Return the (x, y) coordinate for the center point of the cell that contains the specified text.  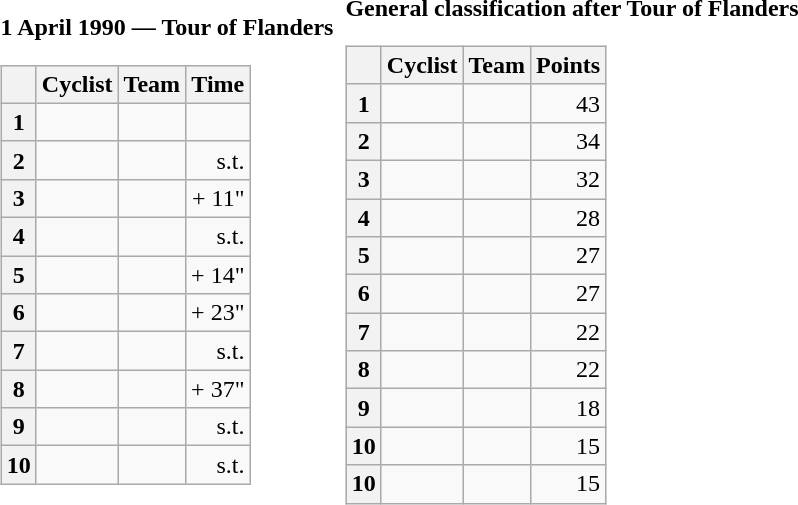
Time (218, 84)
32 (568, 179)
18 (568, 408)
+ 37" (218, 389)
34 (568, 141)
43 (568, 103)
+ 23" (218, 313)
+ 11" (218, 198)
28 (568, 217)
Points (568, 65)
+ 14" (218, 275)
